Extract the [x, y] coordinate from the center of the cell holding the provided text.  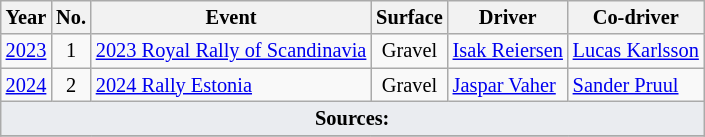
Sander Pruul [636, 85]
Co-driver [636, 17]
2023 Royal Rally of Scandinavia [231, 51]
Isak Reiersen [508, 51]
Surface [409, 17]
Lucas Karlsson [636, 51]
Year [26, 17]
2023 [26, 51]
Event [231, 17]
Driver [508, 17]
Jaspar Vaher [508, 85]
2024 Rally Estonia [231, 85]
2024 [26, 85]
2 [71, 85]
1 [71, 51]
No. [71, 17]
Sources: [352, 118]
